Locate the cell with the specified text and output its (X, Y) center coordinate. 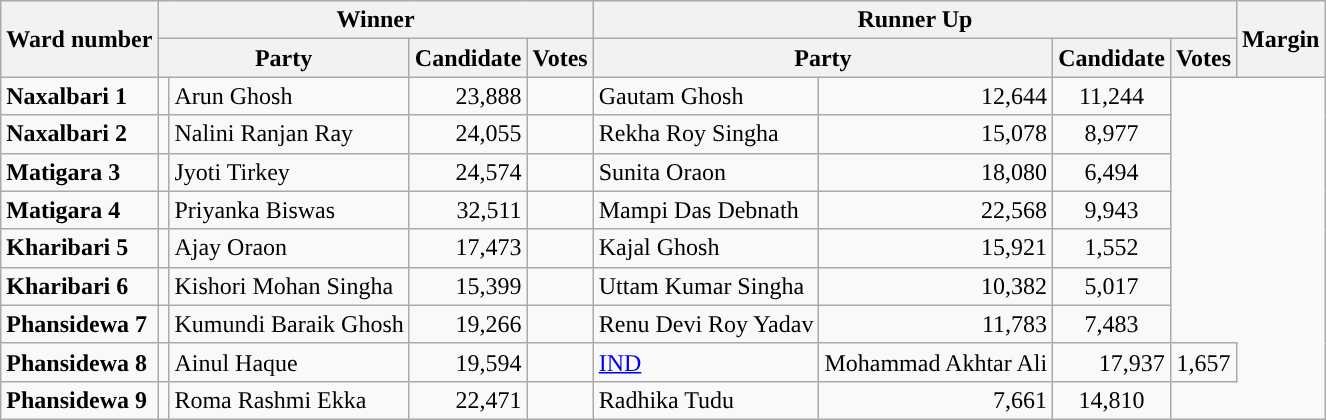
Kumundi Baraik Ghosh (289, 324)
24,055 (468, 134)
19,594 (468, 362)
22,471 (468, 400)
Priyanka Biswas (289, 210)
Ward number (80, 39)
14,810 (1112, 400)
Rekha Roy Singha (706, 134)
Roma Rashmi Ekka (289, 400)
9,943 (1112, 210)
1,657 (1203, 362)
Phansidewa 8 (80, 362)
Mohammad Akhtar Ali (936, 362)
11,244 (1112, 96)
Phansidewa 7 (80, 324)
23,888 (468, 96)
Uttam Kumar Singha (706, 286)
24,574 (468, 172)
Phansidewa 9 (80, 400)
12,644 (936, 96)
7,483 (1112, 324)
Nalini Ranjan Ray (289, 134)
6,494 (1112, 172)
Arun Ghosh (289, 96)
Matigara 3 (80, 172)
5,017 (1112, 286)
Naxalbari 2 (80, 134)
Kajal Ghosh (706, 248)
15,921 (936, 248)
Renu Devi Roy Yadav (706, 324)
Kishori Mohan Singha (289, 286)
Sunita Oraon (706, 172)
Naxalbari 1 (80, 96)
Kharibari 5 (80, 248)
Mampi Das Debnath (706, 210)
Radhika Tudu (706, 400)
Matigara 4 (80, 210)
Gautam Ghosh (706, 96)
17,937 (1112, 362)
17,473 (468, 248)
Ajay Oraon (289, 248)
7,661 (936, 400)
Runner Up (914, 20)
Winner (376, 20)
IND (706, 362)
Ainul Haque (289, 362)
Margin (1281, 39)
22,568 (936, 210)
10,382 (936, 286)
19,266 (468, 324)
15,399 (468, 286)
32,511 (468, 210)
8,977 (1112, 134)
1,552 (1112, 248)
11,783 (936, 324)
Kharibari 6 (80, 286)
Jyoti Tirkey (289, 172)
18,080 (936, 172)
15,078 (936, 134)
